Extract the (x, y) coordinate from the center of the cell holding the provided text.  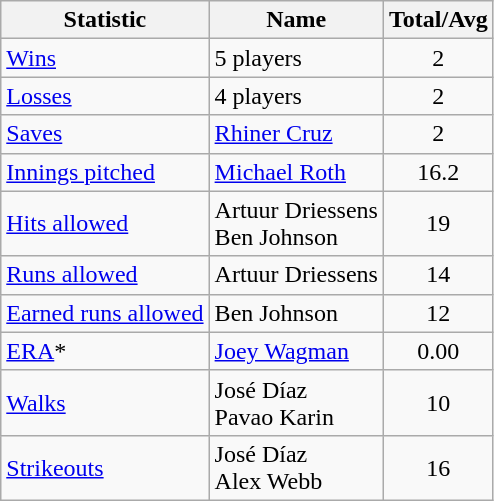
Joey Wagman (296, 351)
Total/Avg (438, 20)
14 (438, 275)
Rhiner Cruz (296, 134)
Name (296, 20)
Saves (105, 134)
16 (438, 468)
19 (438, 224)
Michael Roth (296, 172)
Earned runs allowed (105, 313)
Losses (105, 96)
16.2 (438, 172)
Statistic (105, 20)
José Díaz Alex Webb (296, 468)
Walks (105, 402)
Artuur Driessens (296, 275)
Wins (105, 58)
5 players (296, 58)
Hits allowed (105, 224)
Strikeouts (105, 468)
Artuur Driessens Ben Johnson (296, 224)
12 (438, 313)
4 players (296, 96)
Innings pitched (105, 172)
10 (438, 402)
0.00 (438, 351)
Runs allowed (105, 275)
Ben Johnson (296, 313)
José Díaz Pavao Karin (296, 402)
ERA* (105, 351)
